Provide the (x, y) coordinate of the cell's center where the given text is located.  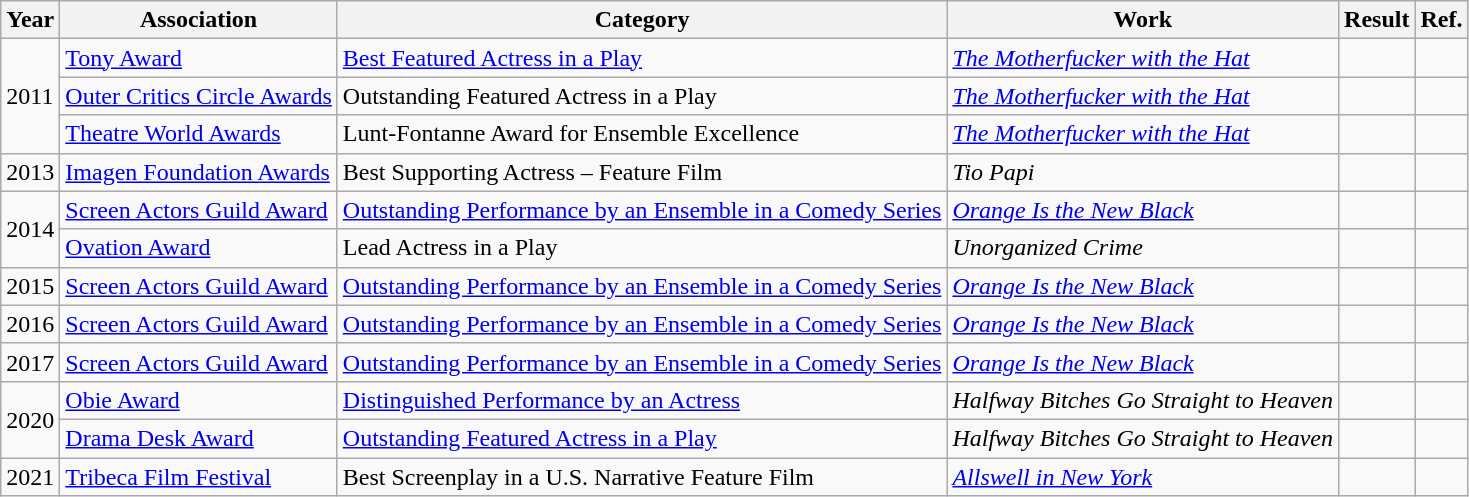
Result (1377, 20)
2013 (30, 172)
Ref. (1442, 20)
Distinguished Performance by an Actress (642, 400)
Best Screenplay in a U.S. Narrative Feature Film (642, 477)
Lead Actress in a Play (642, 248)
Association (198, 20)
Best Supporting Actress – Feature Film (642, 172)
Lunt-Fontanne Award for Ensemble Excellence (642, 134)
Outer Critics Circle Awards (198, 96)
Imagen Foundation Awards (198, 172)
2016 (30, 324)
2020 (30, 419)
Allswell in New York (1143, 477)
Year (30, 20)
2021 (30, 477)
Tribeca Film Festival (198, 477)
Tio Papi (1143, 172)
Category (642, 20)
Unorganized Crime (1143, 248)
Tony Award (198, 58)
2015 (30, 286)
2014 (30, 229)
Theatre World Awards (198, 134)
2011 (30, 96)
Work (1143, 20)
Best Featured Actress in a Play (642, 58)
Obie Award (198, 400)
Ovation Award (198, 248)
Drama Desk Award (198, 438)
2017 (30, 362)
